Locate the cell with the specified text and output its [x, y] center coordinate. 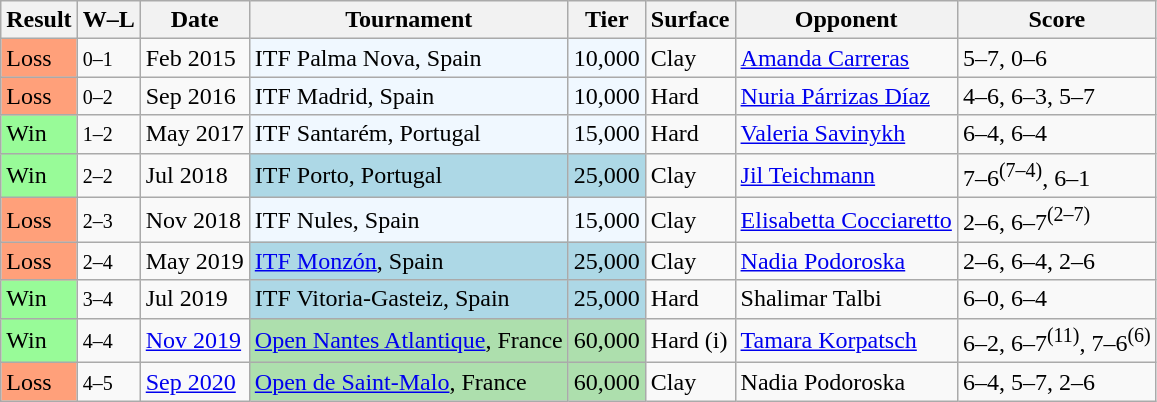
6–2, 6–7(11), 7–6(6) [1056, 340]
May 2019 [194, 261]
Tier [606, 20]
Open de Saint-Malo, France [408, 382]
Nuria Párrizas Díaz [846, 96]
0–2 [108, 96]
Jul 2018 [194, 176]
4–4 [108, 340]
Opponent [846, 20]
4–5 [108, 382]
Nov 2019 [194, 340]
4–6, 6–3, 5–7 [1056, 96]
Nov 2018 [194, 220]
Date [194, 20]
Valeria Savinykh [846, 134]
ITF Palma Nova, Spain [408, 58]
Surface [690, 20]
2–4 [108, 261]
2–3 [108, 220]
W–L [108, 20]
ITF Nules, Spain [408, 220]
0–1 [108, 58]
5–7, 0–6 [1056, 58]
Feb 2015 [194, 58]
6–0, 6–4 [1056, 299]
ITF Madrid, Spain [408, 96]
Elisabetta Cocciaretto [846, 220]
Shalimar Talbi [846, 299]
Open Nantes Atlantique, France [408, 340]
ITF Monzón, Spain [408, 261]
Tamara Korpatsch [846, 340]
Sep 2016 [194, 96]
6–4, 5–7, 2–6 [1056, 382]
1–2 [108, 134]
2–6, 6–4, 2–6 [1056, 261]
6–4, 6–4 [1056, 134]
ITF Santarém, Portugal [408, 134]
May 2017 [194, 134]
ITF Vitoria-Gasteiz, Spain [408, 299]
ITF Porto, Portugal [408, 176]
Result [39, 20]
Sep 2020 [194, 382]
Jil Teichmann [846, 176]
7–6(7–4), 6–1 [1056, 176]
Hard (i) [690, 340]
Tournament [408, 20]
Jul 2019 [194, 299]
Score [1056, 20]
2–6, 6–7(2–7) [1056, 220]
Amanda Carreras [846, 58]
3–4 [108, 299]
2–2 [108, 176]
